Return the [x, y] coordinate for the center point of the cell that contains the specified text.  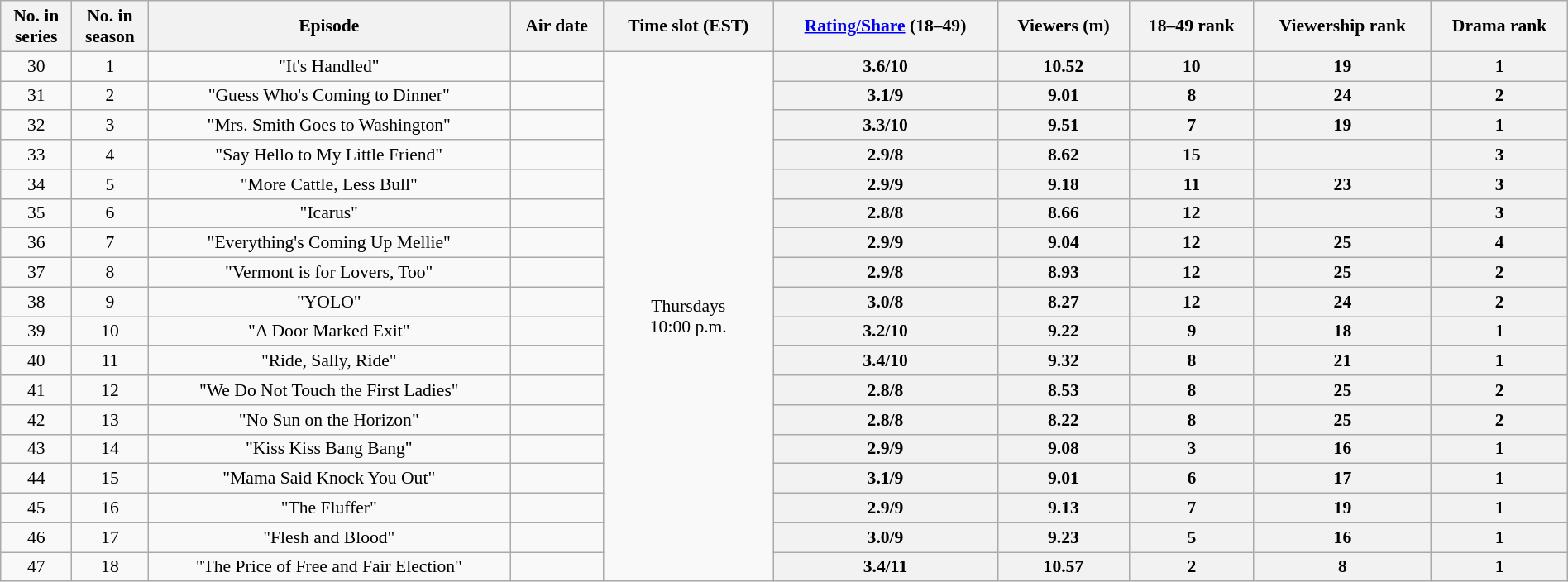
9.22 [1064, 332]
Viewers (m) [1064, 26]
9.13 [1064, 508]
"Flesh and Blood" [329, 537]
37 [36, 273]
8.66 [1064, 213]
"Ride, Sally, Ride" [329, 361]
3.4/10 [885, 361]
"The Price of Free and Fair Election" [329, 567]
"Vermont is for Lovers, Too" [329, 273]
3.2/10 [885, 332]
"Kiss Kiss Bang Bang" [329, 449]
23 [1343, 184]
41 [36, 390]
32 [36, 126]
14 [110, 449]
Episode [329, 26]
13 [110, 420]
3.4/11 [885, 567]
40 [36, 361]
"Guess Who's Coming to Dinner" [329, 96]
8.93 [1064, 273]
34 [36, 184]
9.23 [1064, 537]
3.0/9 [885, 537]
"No Sun on the Horizon" [329, 420]
8.27 [1064, 302]
30 [36, 66]
Drama rank [1499, 26]
9.32 [1064, 361]
8.22 [1064, 420]
3.0/8 [885, 302]
18–49 rank [1192, 26]
46 [36, 537]
Time slot (EST) [688, 26]
8.53 [1064, 390]
38 [36, 302]
"Icarus" [329, 213]
"Mama Said Knock You Out" [329, 479]
Thursdays10:00 p.m. [688, 316]
33 [36, 155]
"YOLO" [329, 302]
"A Door Marked Exit" [329, 332]
"It's Handled" [329, 66]
45 [36, 508]
Air date [556, 26]
9.08 [1064, 449]
8.62 [1064, 155]
No. inseries [36, 26]
35 [36, 213]
Rating/Share (18–49) [885, 26]
44 [36, 479]
36 [36, 243]
"We Do Not Touch the First Ladies" [329, 390]
3.6/10 [885, 66]
Viewership rank [1343, 26]
21 [1343, 361]
"Mrs. Smith Goes to Washington" [329, 126]
"More Cattle, Less Bull" [329, 184]
"Everything's Coming Up Mellie" [329, 243]
"Say Hello to My Little Friend" [329, 155]
47 [36, 567]
39 [36, 332]
10.57 [1064, 567]
31 [36, 96]
3.3/10 [885, 126]
9.51 [1064, 126]
9.04 [1064, 243]
No. inseason [110, 26]
9.18 [1064, 184]
43 [36, 449]
"The Fluffer" [329, 508]
42 [36, 420]
10.52 [1064, 66]
